Return [X, Y] of the center of cell containing provided text 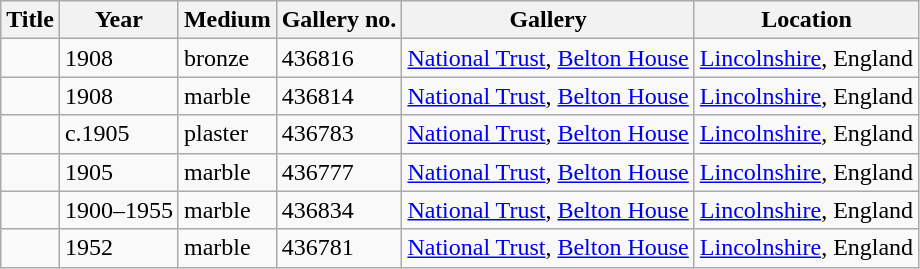
c.1905 [118, 134]
436777 [339, 172]
436814 [339, 96]
bronze [227, 58]
Year [118, 20]
1900–1955 [118, 210]
Gallery no. [339, 20]
436783 [339, 134]
Gallery [548, 20]
436834 [339, 210]
plaster [227, 134]
436781 [339, 248]
Medium [227, 20]
436816 [339, 58]
1905 [118, 172]
Location [806, 20]
Title [30, 20]
1952 [118, 248]
